Find where the given text appears and provide that cell's center as [x, y] coordinate. 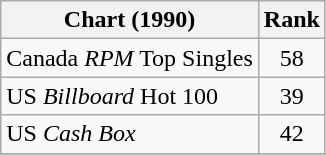
42 [292, 134]
US Billboard Hot 100 [130, 96]
58 [292, 58]
39 [292, 96]
Rank [292, 20]
Chart (1990) [130, 20]
Canada RPM Top Singles [130, 58]
US Cash Box [130, 134]
